Search for the cell housing the specified text and yield its (X, Y) center coordinate. 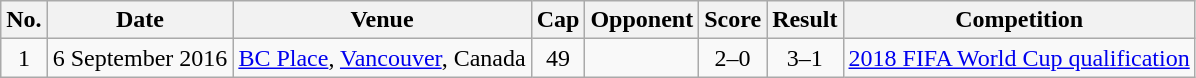
2018 FIFA World Cup qualification (1019, 58)
No. (24, 20)
Score (733, 20)
6 September 2016 (140, 58)
Cap (558, 20)
Opponent (642, 20)
Date (140, 20)
3–1 (805, 58)
Competition (1019, 20)
1 (24, 58)
Result (805, 20)
2–0 (733, 58)
Venue (382, 20)
49 (558, 58)
BC Place, Vancouver, Canada (382, 58)
